Locate the cell with the specified text and output its [X, Y] center coordinate. 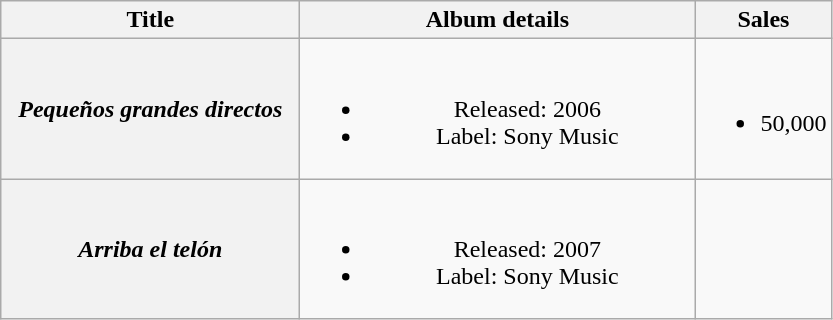
Title [150, 20]
Album details [498, 20]
Sales [764, 20]
50,000 [764, 109]
Released: 2006Label: Sony Music [498, 109]
Arriba el telón [150, 249]
Released: 2007Label: Sony Music [498, 249]
Pequeños grandes directos [150, 109]
